Output the (x, y) coordinate of the center of the cell containing the given text.  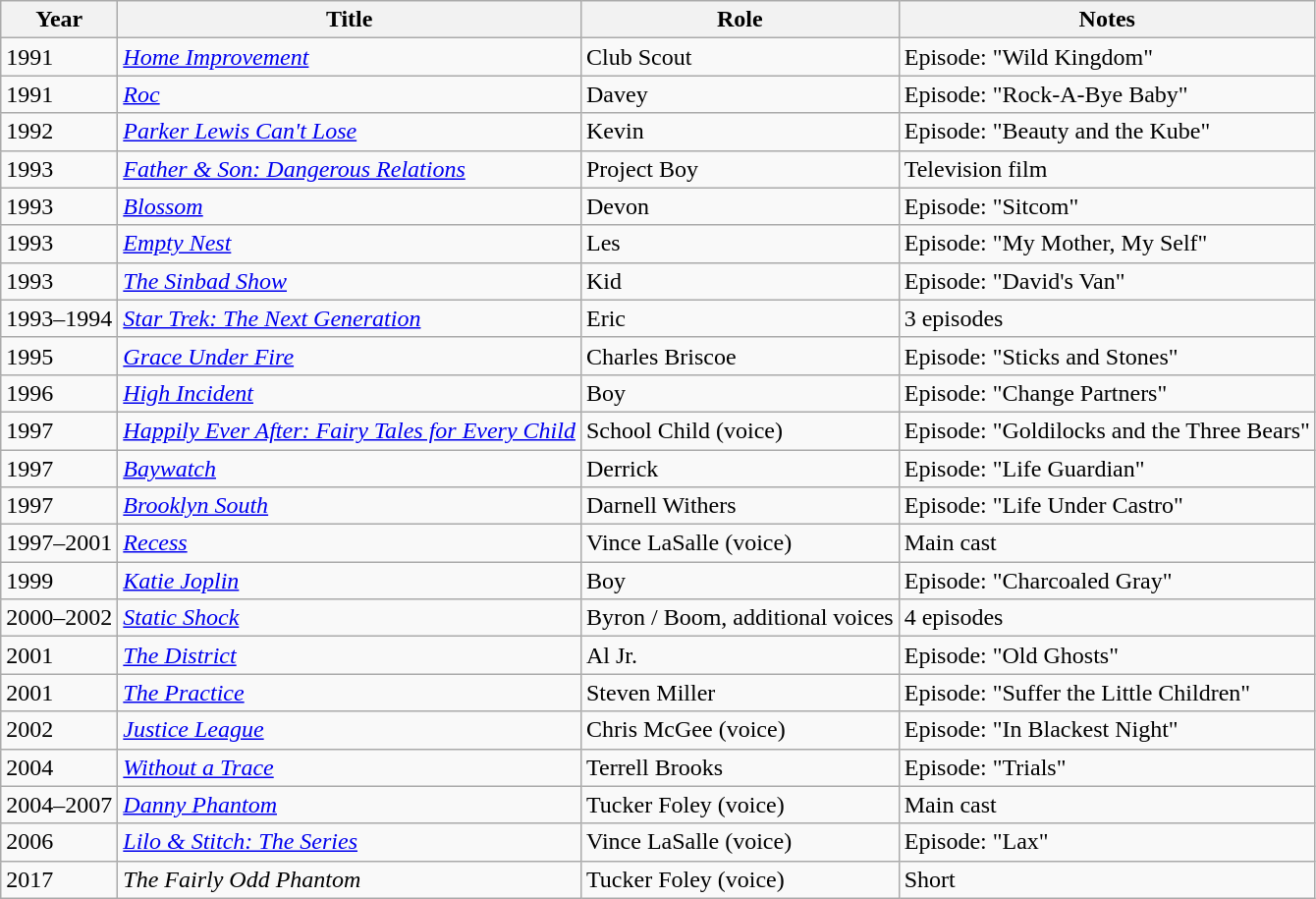
4 episodes (1107, 618)
Episode: "Suffer the Little Children" (1107, 693)
2004 (59, 767)
Katie Joplin (350, 581)
Justice League (350, 730)
Title (350, 20)
School Child (voice) (740, 430)
Short (1107, 879)
Darnell Withers (740, 506)
2017 (59, 879)
The Practice (350, 693)
Television film (1107, 169)
Happily Ever After: Fairy Tales for Every Child (350, 430)
Lilo & Stitch: The Series (350, 842)
Episode: "Change Partners" (1107, 393)
Recess (350, 543)
1997–2001 (59, 543)
2004–2007 (59, 805)
Father & Son: Dangerous Relations (350, 169)
Episode: "My Mother, My Self" (1107, 244)
Episode: "Wild Kingdom" (1107, 57)
Static Shock (350, 618)
2006 (59, 842)
Episode: "Sitcom" (1107, 206)
Eric (740, 318)
Kid (740, 281)
Episode: "Life Under Castro" (1107, 506)
Episode: "David's Van" (1107, 281)
Notes (1107, 20)
Episode: "Rock-A-Bye Baby" (1107, 94)
Episode: "In Blackest Night" (1107, 730)
Project Boy (740, 169)
Brooklyn South (350, 506)
1992 (59, 132)
Episode: "Life Guardian" (1107, 469)
1999 (59, 581)
Parker Lewis Can't Lose (350, 132)
High Incident (350, 393)
2000–2002 (59, 618)
Year (59, 20)
Les (740, 244)
Derrick (740, 469)
Episode: "Charcoaled Gray" (1107, 581)
The Sinbad Show (350, 281)
3 episodes (1107, 318)
Empty Nest (350, 244)
Devon (740, 206)
The District (350, 655)
Episode: "Goldilocks and the Three Bears" (1107, 430)
Role (740, 20)
Roc (350, 94)
Al Jr. (740, 655)
Home Improvement (350, 57)
Club Scout (740, 57)
Blossom (350, 206)
Baywatch (350, 469)
Chris McGee (voice) (740, 730)
1996 (59, 393)
Without a Trace (350, 767)
Kevin (740, 132)
Danny Phantom (350, 805)
Episode: "Old Ghosts" (1107, 655)
1993–1994 (59, 318)
Byron / Boom, additional voices (740, 618)
Episode: "Trials" (1107, 767)
Grace Under Fire (350, 356)
Star Trek: The Next Generation (350, 318)
Steven Miller (740, 693)
2002 (59, 730)
Episode: "Sticks and Stones" (1107, 356)
Episode: "Beauty and the Kube" (1107, 132)
Davey (740, 94)
Episode: "Lax" (1107, 842)
Terrell Brooks (740, 767)
1995 (59, 356)
Charles Briscoe (740, 356)
The Fairly Odd Phantom (350, 879)
